Identify which cell holds the provided text, then report its [X, Y] central coordinate. 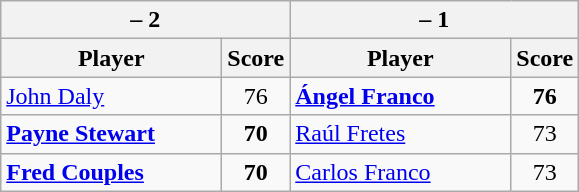
Payne Stewart [112, 134]
– 1 [434, 20]
Raúl Fretes [400, 134]
Ángel Franco [400, 96]
Fred Couples [112, 172]
Carlos Franco [400, 172]
John Daly [112, 96]
– 2 [146, 20]
